From the cell containing the given text, extract its center point as (X, Y) coordinate. 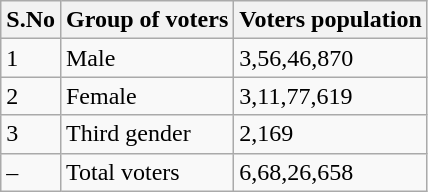
3,11,77,619 (331, 96)
Total voters (146, 172)
S.No (31, 20)
Group of voters (146, 20)
2,169 (331, 134)
Female (146, 96)
Voters population (331, 20)
3 (31, 134)
3,56,46,870 (331, 58)
2 (31, 96)
Male (146, 58)
1 (31, 58)
Third gender (146, 134)
6,68,26,658 (331, 172)
– (31, 172)
